Determine the (x, y) coordinate at the center of the cell enclosing the given text.  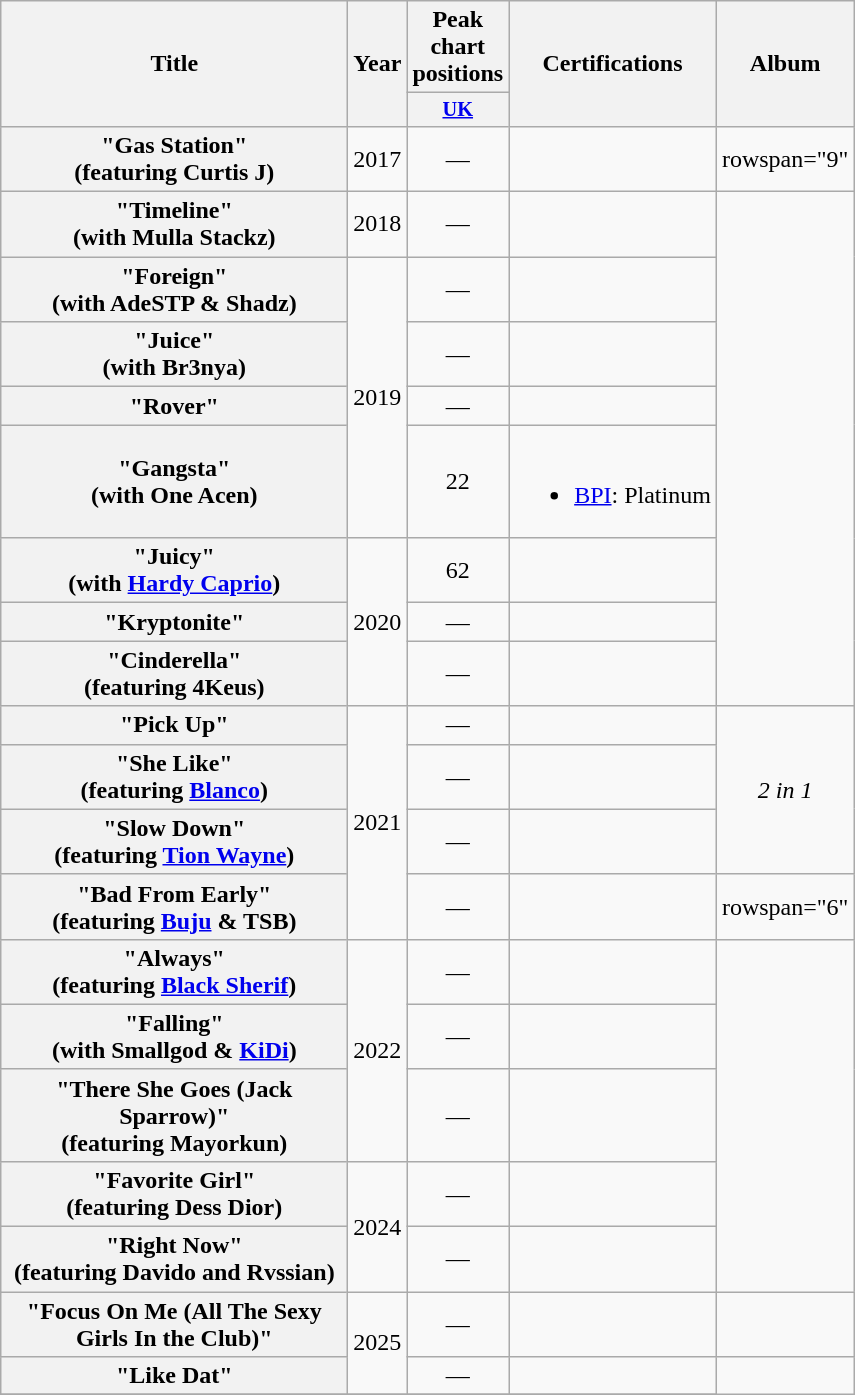
"Always"(featuring Black Sherif) (174, 972)
"Gangsta"(with One Acen) (174, 482)
Album (785, 64)
"Pick Up" (174, 725)
"Slow Down"(featuring Tion Wayne) (174, 842)
rowspan="9" (785, 158)
2018 (378, 224)
"Like Dat" (174, 1376)
Peak chart positions (458, 47)
2017 (378, 158)
"Falling"(with Smallgod & KiDi) (174, 1036)
"Right Now"(featuring Davido and Rvssian) (174, 1260)
"Bad From Early"(featuring Buju & TSB) (174, 906)
2025 (378, 1344)
2 in 1 (785, 790)
"She Like"(featuring Blanco) (174, 776)
62 (458, 570)
rowspan="6" (785, 906)
"Juicy"(with Hardy Caprio) (174, 570)
UK (458, 110)
"Favorite Girl"(featuring Dess Dior) (174, 1194)
Title (174, 64)
2022 (378, 1050)
"Foreign"(with AdeSTP & Shadz) (174, 290)
"Rover" (174, 406)
"Focus On Me (All The Sexy Girls In the Club)" (174, 1324)
"Cinderella"(featuring 4Keus) (174, 674)
Certifications (613, 64)
2024 (378, 1226)
"Gas Station"(featuring Curtis J) (174, 158)
"There She Goes (Jack Sparrow)"(featuring Mayorkun) (174, 1115)
2019 (378, 398)
Year (378, 64)
"Timeline"(with Mulla Stackz) (174, 224)
"Juice"(with Br3nya) (174, 354)
22 (458, 482)
2020 (378, 622)
"Kryptonite" (174, 622)
BPI: Platinum (613, 482)
2021 (378, 822)
